Extract the [x, y] coordinate from the center of the cell holding the provided text.  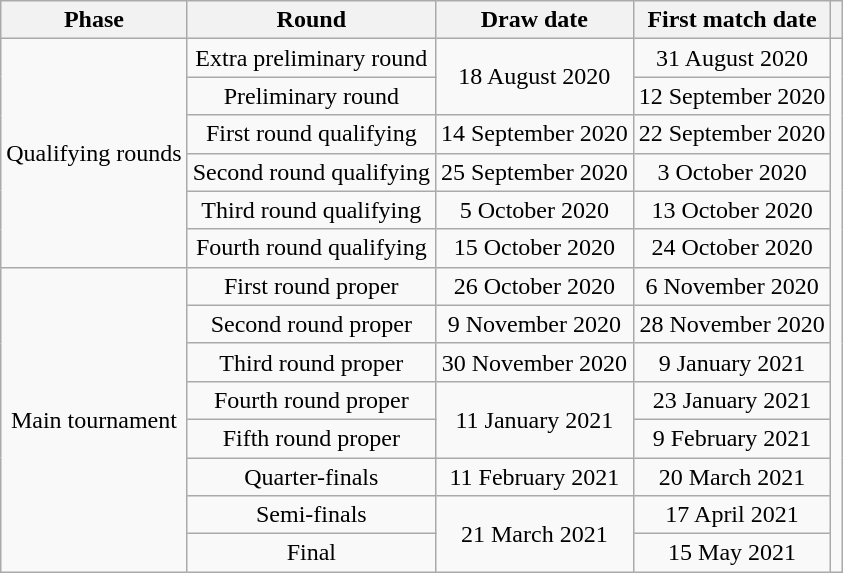
23 January 2021 [732, 400]
Semi-finals [311, 515]
17 April 2021 [732, 515]
9 November 2020 [534, 324]
Extra preliminary round [311, 58]
6 November 2020 [732, 286]
9 February 2021 [732, 438]
First round qualifying [311, 134]
11 February 2021 [534, 477]
Third round proper [311, 362]
Main tournament [94, 419]
11 January 2021 [534, 419]
18 August 2020 [534, 77]
Round [311, 20]
Fourth round proper [311, 400]
Final [311, 553]
5 October 2020 [534, 210]
31 August 2020 [732, 58]
28 November 2020 [732, 324]
Third round qualifying [311, 210]
15 May 2021 [732, 553]
30 November 2020 [534, 362]
13 October 2020 [732, 210]
26 October 2020 [534, 286]
9 January 2021 [732, 362]
Second round qualifying [311, 172]
Qualifying rounds [94, 153]
First match date [732, 20]
First round proper [311, 286]
Fourth round qualifying [311, 248]
Fifth round proper [311, 438]
Second round proper [311, 324]
Phase [94, 20]
14 September 2020 [534, 134]
Draw date [534, 20]
3 October 2020 [732, 172]
Quarter-finals [311, 477]
12 September 2020 [732, 96]
21 March 2021 [534, 534]
25 September 2020 [534, 172]
Preliminary round [311, 96]
22 September 2020 [732, 134]
15 October 2020 [534, 248]
20 March 2021 [732, 477]
24 October 2020 [732, 248]
